Extract the (x, y) coordinate from the center of the cell holding the provided text.  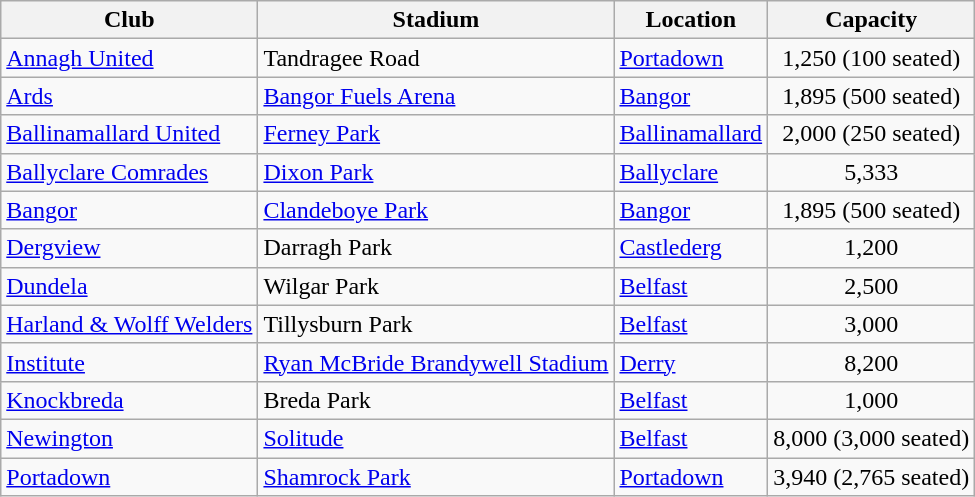
Institute (130, 362)
5,333 (872, 172)
Capacity (872, 20)
Clandeboye Park (436, 210)
Ballinamallard United (130, 134)
2,000 (250 seated) (872, 134)
Ballyclare (691, 172)
Tandragee Road (436, 58)
Breda Park (436, 400)
Dixon Park (436, 172)
Ryan McBride Brandywell Stadium (436, 362)
Annagh United (130, 58)
Ballyclare Comrades (130, 172)
Ferney Park (436, 134)
3,000 (872, 324)
1,000 (872, 400)
Darragh Park (436, 248)
Shamrock Park (436, 477)
1,200 (872, 248)
Location (691, 20)
Castlederg (691, 248)
Derry (691, 362)
Harland & Wolff Welders (130, 324)
Solitude (436, 438)
Ballinamallard (691, 134)
Tillysburn Park (436, 324)
3,940 (2,765 seated) (872, 477)
Stadium (436, 20)
Dergview (130, 248)
8,200 (872, 362)
Club (130, 20)
1,250 (100 seated) (872, 58)
Newington (130, 438)
Ards (130, 96)
Bangor Fuels Arena (436, 96)
Wilgar Park (436, 286)
Knockbreda (130, 400)
Dundela (130, 286)
8,000 (3,000 seated) (872, 438)
2,500 (872, 286)
